Extract the (x, y) coordinate from the center of the cell holding the provided text.  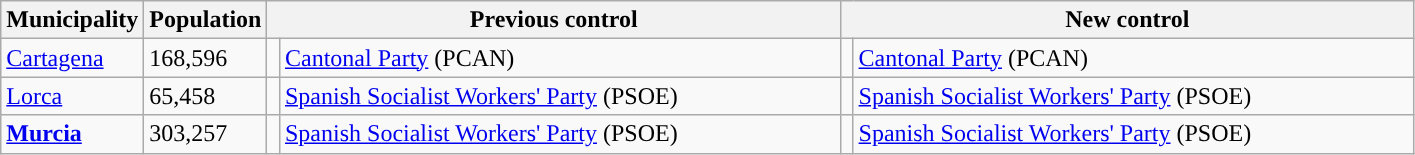
Previous control (554, 20)
303,257 (206, 134)
65,458 (206, 96)
New control (1127, 20)
Cartagena (72, 58)
168,596 (206, 58)
Murcia (72, 134)
Population (206, 20)
Municipality (72, 20)
Lorca (72, 96)
